From the cell containing the given text, extract its center point as (X, Y) coordinate. 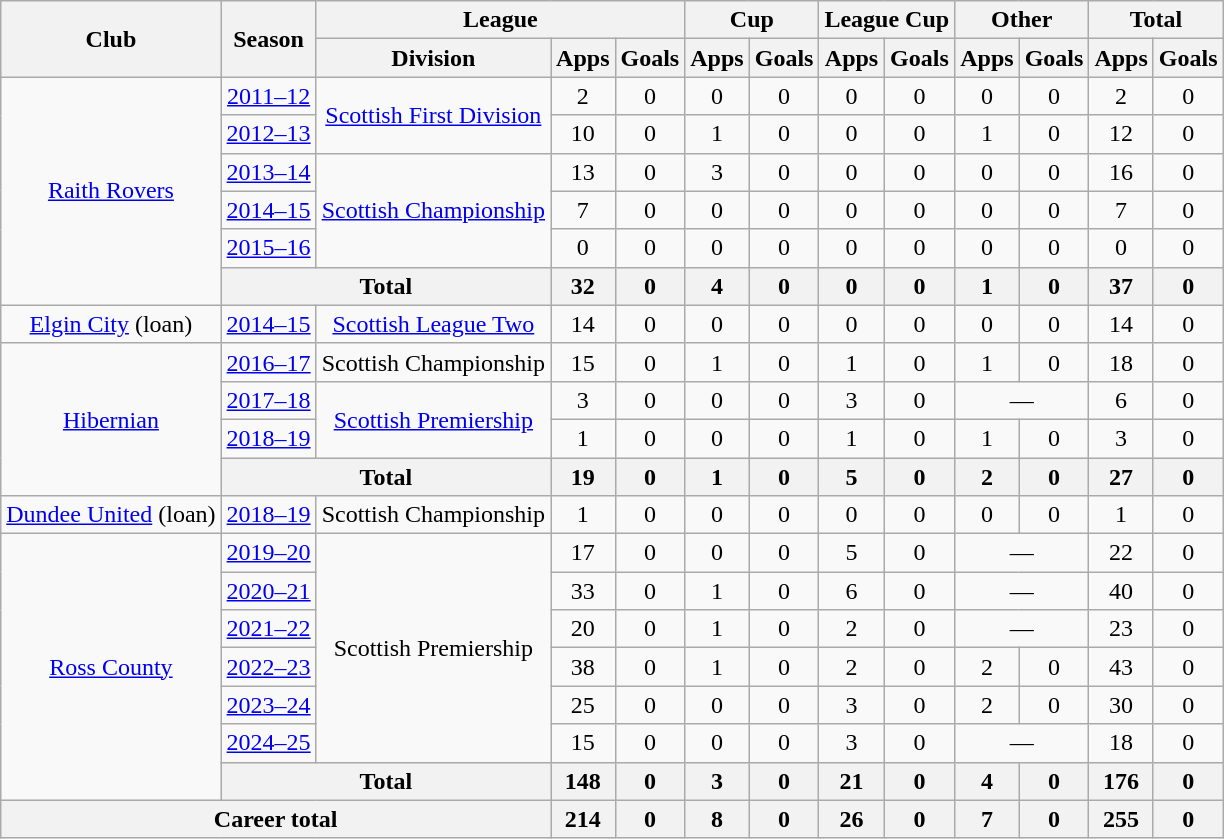
Ross County (111, 667)
26 (852, 819)
2013–14 (268, 172)
16 (1121, 172)
2015–16 (268, 248)
Raith Rovers (111, 191)
12 (1121, 134)
2019–20 (268, 553)
Scottish League Two (433, 324)
20 (583, 629)
2016–17 (268, 362)
League Cup (887, 20)
Elgin City (loan) (111, 324)
22 (1121, 553)
32 (583, 286)
21 (852, 781)
2020–21 (268, 591)
2022–23 (268, 667)
38 (583, 667)
25 (583, 705)
League (500, 20)
Scottish First Division (433, 115)
Dundee United (loan) (111, 515)
17 (583, 553)
214 (583, 819)
8 (717, 819)
30 (1121, 705)
Hibernian (111, 419)
37 (1121, 286)
148 (583, 781)
43 (1121, 667)
2023–24 (268, 705)
40 (1121, 591)
2024–25 (268, 743)
13 (583, 172)
33 (583, 591)
Division (433, 58)
2011–12 (268, 96)
255 (1121, 819)
27 (1121, 477)
Career total (276, 819)
2021–22 (268, 629)
176 (1121, 781)
Club (111, 39)
Cup (752, 20)
2012–13 (268, 134)
Season (268, 39)
10 (583, 134)
Other (1022, 20)
19 (583, 477)
23 (1121, 629)
2017–18 (268, 400)
